Scan for the cell matching the given text and deliver its [X, Y] coordinate at center. 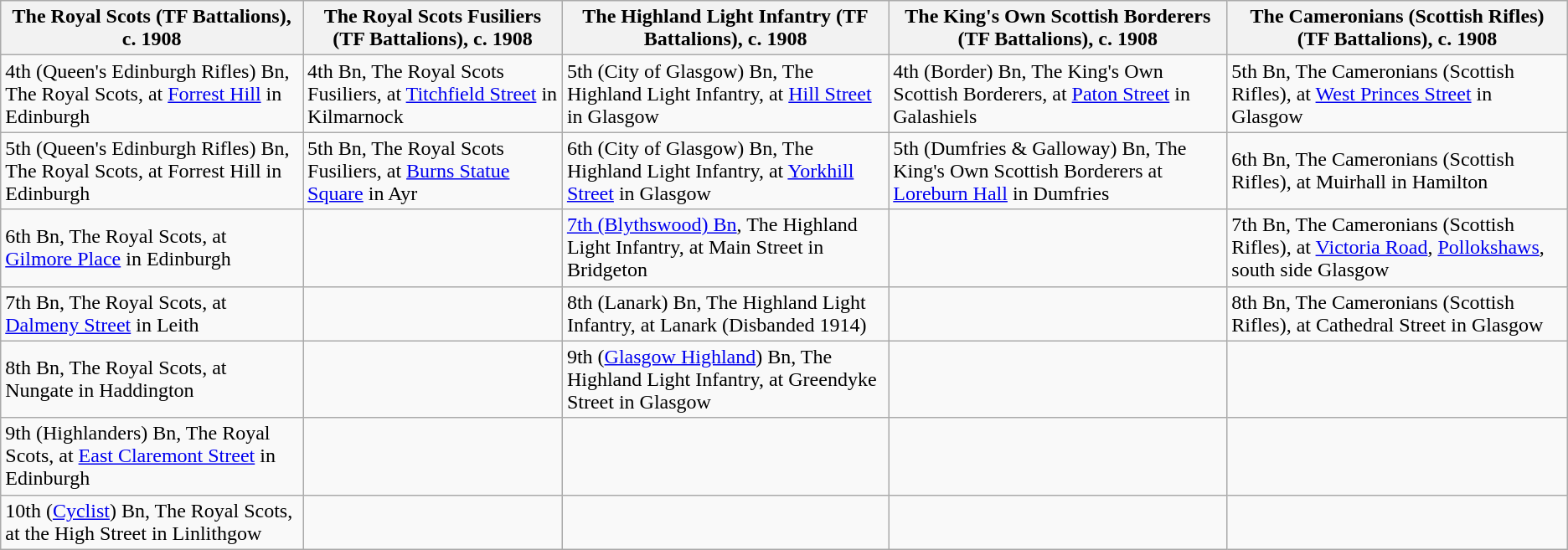
The Highland Light Infantry (TF Battalions), c. 1908 [725, 28]
5th (City of Glasgow) Bn, The Highland Light Infantry, at Hill Street in Glasgow [725, 94]
The Royal Scots (TF Battalions), c. 1908 [152, 28]
5th Bn, The Cameronians (Scottish Rifles), at West Princes Street in Glasgow [1397, 94]
The Cameronians (Scottish Rifles) (TF Battalions), c. 1908 [1397, 28]
10th (Cyclist) Bn, The Royal Scots, at the High Street in Linlithgow [152, 522]
8th Bn, The Cameronians (Scottish Rifles), at Cathedral Street in Glasgow [1397, 313]
7th Bn, The Cameronians (Scottish Rifles), at Victoria Road, Pollokshaws, south side Glasgow [1397, 248]
The Royal Scots Fusiliers (TF Battalions), c. 1908 [433, 28]
The King's Own Scottish Borderers (TF Battalions), c. 1908 [1058, 28]
5th (Queen's Edinburgh Rifles) Bn, The Royal Scots, at Forrest Hill in Edinburgh [152, 171]
6th (City of Glasgow) Bn, The Highland Light Infantry, at Yorkhill Street in Glasgow [725, 171]
5th (Dumfries & Galloway) Bn, The King's Own Scottish Borderers at Loreburn Hall in Dumfries [1058, 171]
4th Bn, The Royal Scots Fusiliers, at Titchfield Street in Kilmarnock [433, 94]
8th (Lanark) Bn, The Highland Light Infantry, at Lanark (Disbanded 1914) [725, 313]
9th (Glasgow Highland) Bn, The Highland Light Infantry, at Greendyke Street in Glasgow [725, 379]
4th (Queen's Edinburgh Rifles) Bn, The Royal Scots, at Forrest Hill in Edinburgh [152, 94]
6th Bn, The Royal Scots, at Gilmore Place in Edinburgh [152, 248]
6th Bn, The Cameronians (Scottish Rifles), at Muirhall in Hamilton [1397, 171]
7th (Blythswood) Bn, The Highland Light Infantry, at Main Street in Bridgeton [725, 248]
8th Bn, The Royal Scots, at Nungate in Haddington [152, 379]
5th Bn, The Royal Scots Fusiliers, at Burns Statue Square in Ayr [433, 171]
4th (Border) Bn, The King's Own Scottish Borderers, at Paton Street in Galashiels [1058, 94]
9th (Highlanders) Bn, The Royal Scots, at East Claremont Street in Edinburgh [152, 456]
7th Bn, The Royal Scots, at Dalmeny Street in Leith [152, 313]
